Return [X, Y] of the center of cell containing provided text 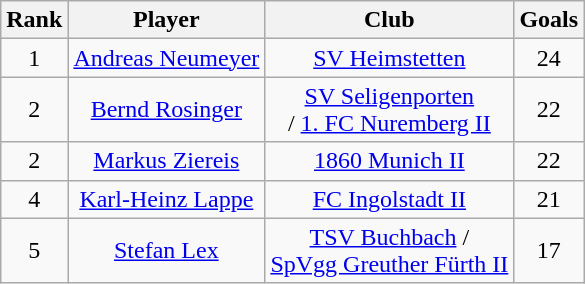
Club [390, 20]
SV Heimstetten [390, 58]
Bernd Rosinger [166, 110]
Markus Ziereis [166, 161]
21 [549, 199]
SV Seligenporten/ 1. FC Nuremberg II [390, 110]
Goals [549, 20]
FC Ingolstadt II [390, 199]
Andreas Neumeyer [166, 58]
Player [166, 20]
Karl-Heinz Lappe [166, 199]
17 [549, 250]
Stefan Lex [166, 250]
Rank [34, 20]
5 [34, 250]
24 [549, 58]
TSV Buchbach / SpVgg Greuther Fürth II [390, 250]
1 [34, 58]
4 [34, 199]
1860 Munich II [390, 161]
